Pinpoint the cell where the given text exists, returning its (x, y) midpoint coordinate. 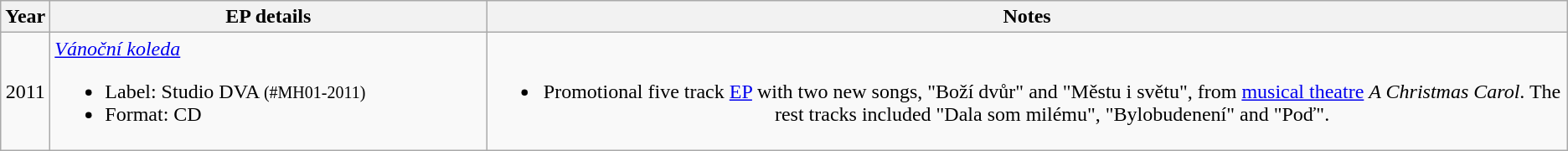
EP details (268, 17)
Vánoční koledaLabel: Studio DVA (#MH01-2011)Format: CD (268, 91)
Year (25, 17)
Notes (1027, 17)
2011 (25, 91)
